Return [X, Y] of the center of cell containing provided text 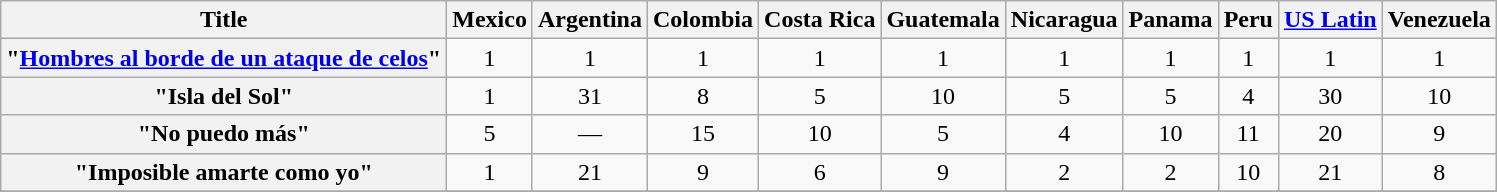
"No puedo más" [224, 134]
30 [1330, 96]
Venezuela [1439, 20]
"Isla del Sol" [224, 96]
31 [590, 96]
"Imposible amarte como yo" [224, 172]
US Latin [1330, 20]
Argentina [590, 20]
Colombia [702, 20]
Panama [1170, 20]
— [590, 134]
Costa Rica [820, 20]
Nicaragua [1064, 20]
11 [1248, 134]
20 [1330, 134]
Peru [1248, 20]
6 [820, 172]
"Hombres al borde de un ataque de celos" [224, 58]
Guatemala [943, 20]
Title [224, 20]
Mexico [490, 20]
15 [702, 134]
